Identify which cell holds the provided text, then report its [X, Y] central coordinate. 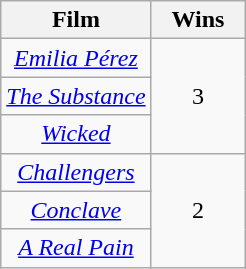
The Substance [76, 96]
Film [76, 20]
Wicked [76, 134]
Conclave [76, 210]
3 [198, 96]
2 [198, 210]
Wins [198, 20]
A Real Pain [76, 248]
Emilia Pérez [76, 58]
Challengers [76, 172]
